Detect which cell encompasses the target text, then output its (X, Y) center coordinate. 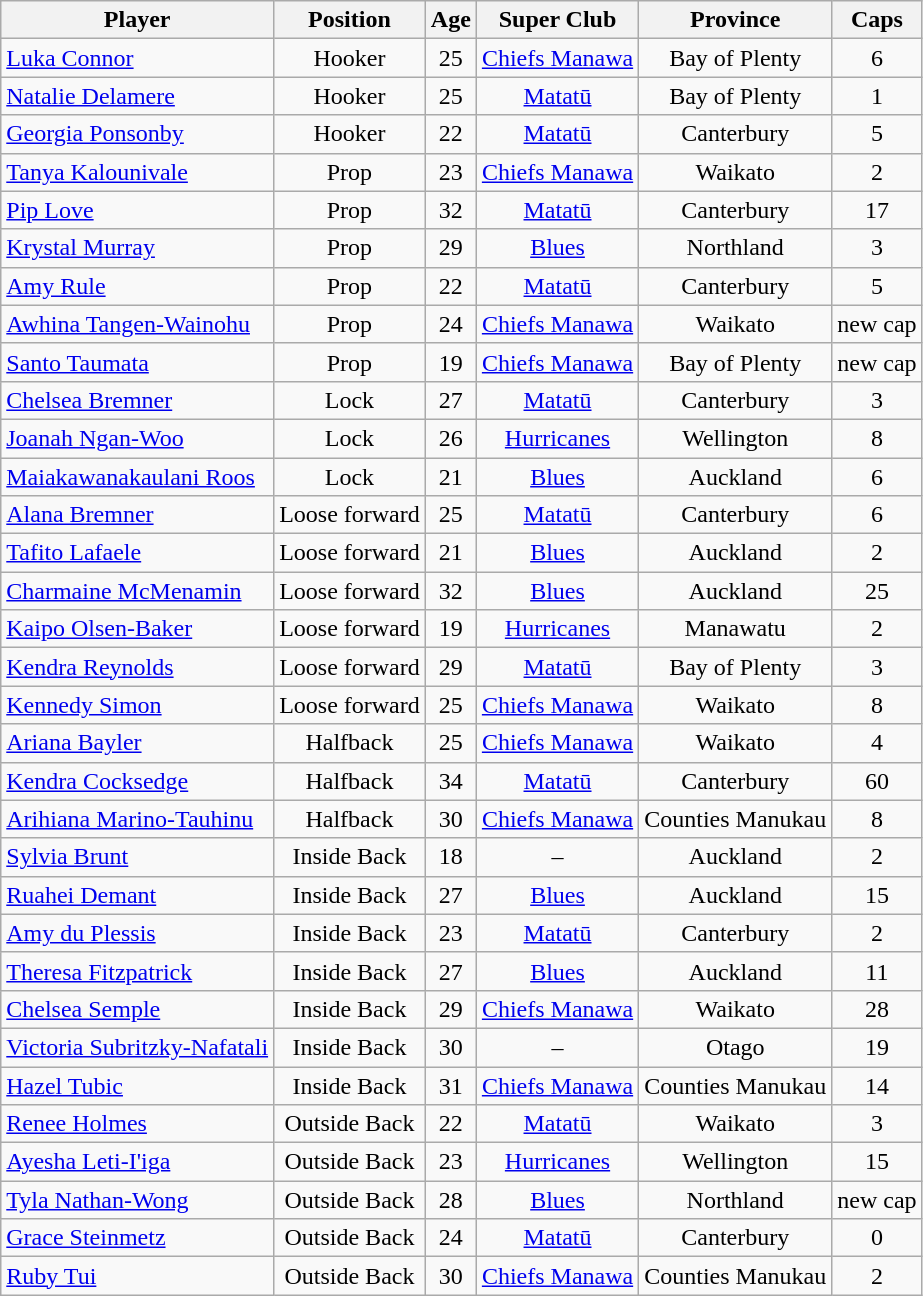
Tanya Kalounivale (138, 172)
Hazel Tubic (138, 1085)
Manawatu (736, 629)
Theresa Fitzpatrick (138, 971)
Georgia Ponsonby (138, 134)
Maiakawanakaulani Roos (138, 477)
Ruby Tui (138, 1276)
31 (450, 1085)
Amy Rule (138, 286)
Kendra Cocksedge (138, 781)
Amy du Plessis (138, 933)
Ruahei Demant (138, 895)
Ayesha Leti-I'iga (138, 1162)
Grace Steinmetz (138, 1238)
Kendra Reynolds (138, 667)
Santo Taumata (138, 362)
Ariana Bayler (138, 743)
34 (450, 781)
Renee Holmes (138, 1124)
Luka Connor (138, 58)
0 (877, 1238)
4 (877, 743)
Krystal Murray (138, 248)
14 (877, 1085)
Natalie Delamere (138, 96)
Caps (877, 20)
Tafito Lafaele (138, 553)
11 (877, 971)
Age (450, 20)
Alana Bremner (138, 515)
Kaipo Olsen-Baker (138, 629)
60 (877, 781)
Position (350, 20)
Pip Love (138, 210)
Victoria Subritzky-Nafatali (138, 1047)
1 (877, 96)
Arihiana Marino-Tauhinu (138, 819)
Chelsea Semple (138, 1009)
Charmaine McMenamin (138, 591)
Tyla Nathan-Wong (138, 1200)
Joanah Ngan-Woo (138, 438)
18 (450, 857)
Sylvia Brunt (138, 857)
Kennedy Simon (138, 705)
Super Club (557, 20)
Chelsea Bremner (138, 400)
Player (138, 20)
Otago (736, 1047)
Awhina Tangen-Wainohu (138, 324)
17 (877, 210)
26 (450, 438)
Province (736, 20)
